For the text-containing cell, return its midpoint in [x, y] coordinate format. 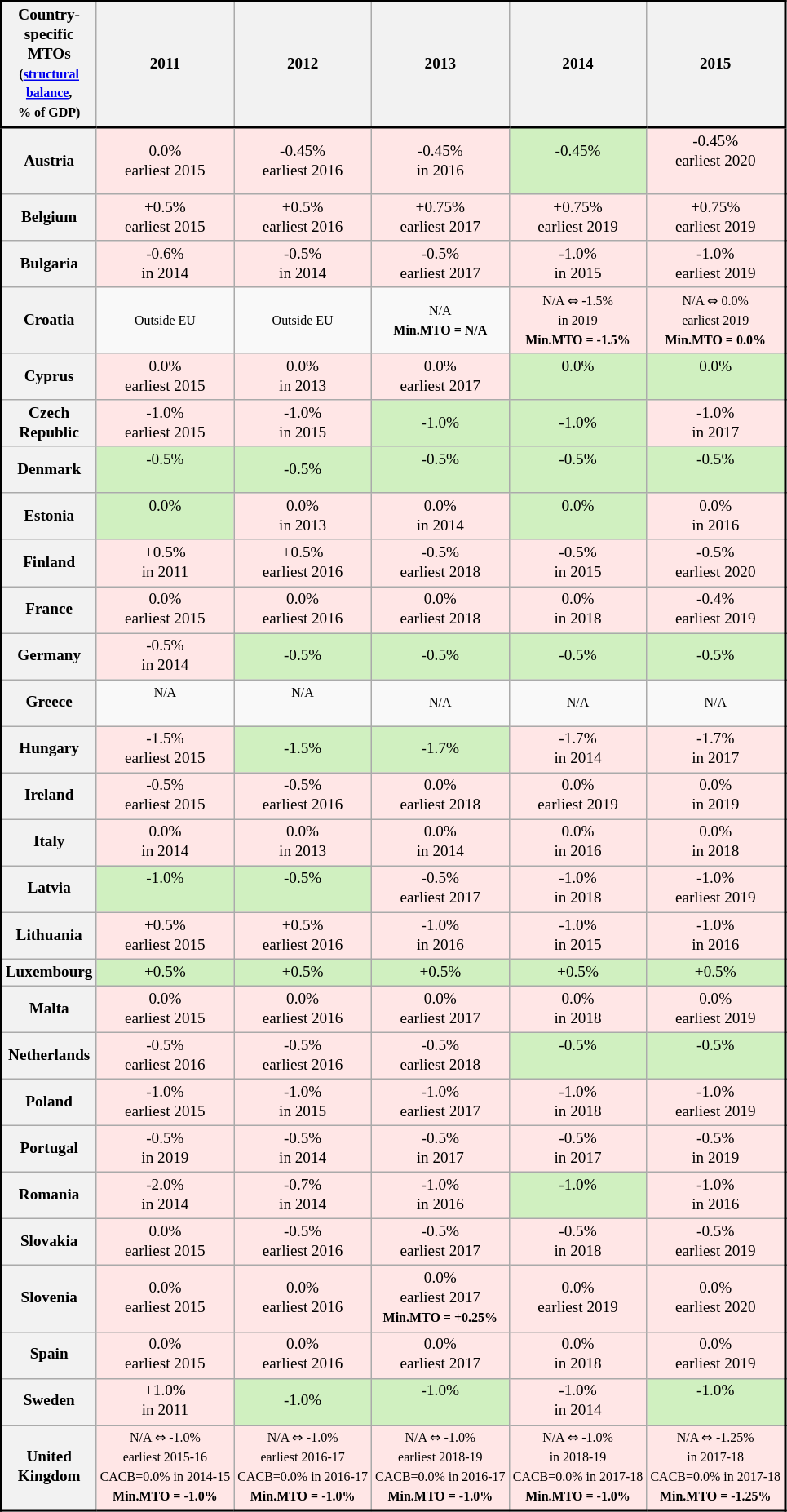
-0.6% in 2014 [165, 264]
Estonia [49, 516]
0.0% earliest 2020 [716, 1299]
-1.0% in 2017 [716, 423]
N/AMin.MTO = N/A [440, 320]
-1.5% [303, 749]
Bulgaria [49, 264]
-2.0% in 2014 [165, 1196]
Denmark [49, 470]
-0.45% earliest 2020 [716, 161]
Greece [49, 703]
-1.5% earliest 2015 [165, 749]
Spain [49, 1355]
2015 [716, 64]
UnitedKingdom [49, 1467]
Hungary [49, 749]
Sweden [49, 1402]
-1.0% earliest 2017 [440, 1102]
-0.45% in 2016 [440, 161]
N/A ⇔ -1.0% earliest 2015-16CACB=0.0% in 2014-15Min.MTO = -1.0% [165, 1467]
Slovakia [49, 1242]
0.0% earliest 2017Min.MTO = +0.25% [440, 1299]
N/A ⇔ -1.0% in 2018-19CACB=0.0% in 2017-18Min.MTO = -1.0% [577, 1467]
-0.4% earliest 2019 [716, 609]
-1.7% in 2014 [577, 749]
-1.7% in 2017 [716, 749]
Germany [49, 656]
Italy [49, 842]
-0.45% earliest 2016 [303, 161]
CzechRepublic [49, 423]
France [49, 609]
Lithuania [49, 935]
Austria [49, 161]
Slovenia [49, 1299]
Luxembourg [49, 973]
+0.5% in 2011 [165, 563]
Ireland [49, 796]
-0.5% earliest 2019 [716, 1242]
-0.5% earliest 2020 [716, 563]
-0.45% [577, 161]
+1.0% in 2011 [165, 1402]
-1.7% [440, 749]
Latvia [49, 889]
Portugal [49, 1149]
N/A ⇔ -1.0% earliest 2018-19CACB=0.0% in 2016-17Min.MTO = -1.0% [440, 1467]
Belgium [49, 217]
-1.0% in 2014 [577, 1402]
2013 [440, 64]
-0.5% in 2015 [577, 563]
Malta [49, 1009]
Cyprus [49, 377]
-0.5% in 2018 [577, 1242]
2011 [165, 64]
Netherlands [49, 1056]
N/A ⇔ -1.0% earliest 2016-17CACB=0.0% in 2016-17Min.MTO = -1.0% [303, 1467]
Finland [49, 563]
Romania [49, 1196]
0.0% in 2019 [716, 796]
2012 [303, 64]
N/A ⇔ 0.0% earliest 2019Min.MTO = 0.0% [716, 320]
N/A ⇔ -1.5% in 2019Min.MTO = -1.5% [577, 320]
Poland [49, 1102]
Country-specificMTOs(structuralbalance, % of GDP) [49, 64]
-0.7% in 2014 [303, 1196]
Croatia [49, 320]
-0.5% earliest 2015 [165, 796]
N/A ⇔ -1.25% in 2017-18CACB=0.0% in 2017-18Min.MTO = -1.25% [716, 1467]
+0.75% earliest 2017 [440, 217]
2014 [577, 64]
